Extract the [X, Y] coordinate from the center of the cell holding the provided text.  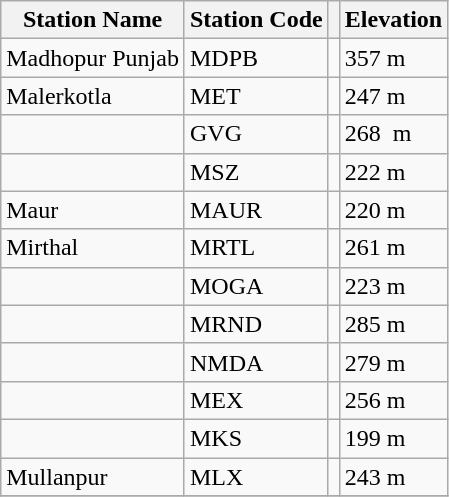
Malerkotla [93, 96]
256 m [393, 400]
222 m [393, 172]
247 m [393, 96]
MAUR [256, 210]
279 m [393, 362]
268 m [393, 134]
MRTL [256, 248]
223 m [393, 286]
Maur [93, 210]
261 m [393, 248]
MEX [256, 400]
MSZ [256, 172]
243 m [393, 477]
Mirthal [93, 248]
MRND [256, 324]
357 m [393, 58]
MOGA [256, 286]
Mullanpur [93, 477]
MKS [256, 438]
MET [256, 96]
MDPB [256, 58]
Station Name [93, 20]
285 m [393, 324]
220 m [393, 210]
Madhopur Punjab [93, 58]
Elevation [393, 20]
199 m [393, 438]
Station Code [256, 20]
NMDA [256, 362]
MLX [256, 477]
GVG [256, 134]
